Return [X, Y] of the center of cell containing provided text 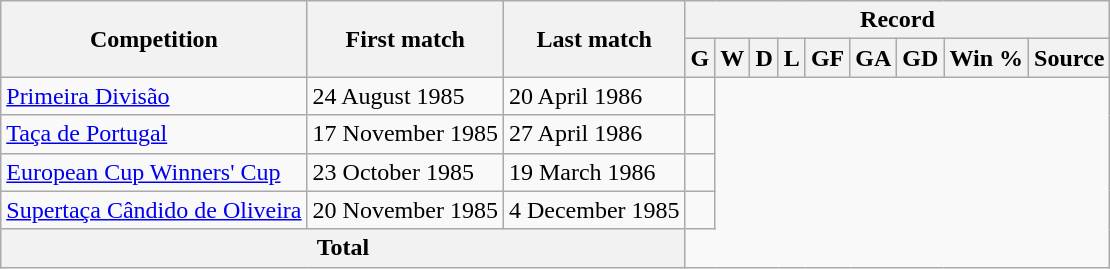
23 October 1985 [405, 172]
G [700, 58]
Competition [154, 39]
4 December 1985 [594, 210]
L [792, 58]
European Cup Winners' Cup [154, 172]
Win % [986, 58]
Source [1070, 58]
27 April 1986 [594, 134]
GF [827, 58]
GA [874, 58]
20 April 1986 [594, 96]
Total [343, 248]
GD [920, 58]
24 August 1985 [405, 96]
Taça de Portugal [154, 134]
W [732, 58]
19 March 1986 [594, 172]
Supertaça Cândido de Oliveira [154, 210]
D [764, 58]
20 November 1985 [405, 210]
Last match [594, 39]
Primeira Divisão [154, 96]
17 November 1985 [405, 134]
Record [898, 20]
First match [405, 39]
